Determine the [X, Y] coordinate at the center of the cell enclosing the given text.  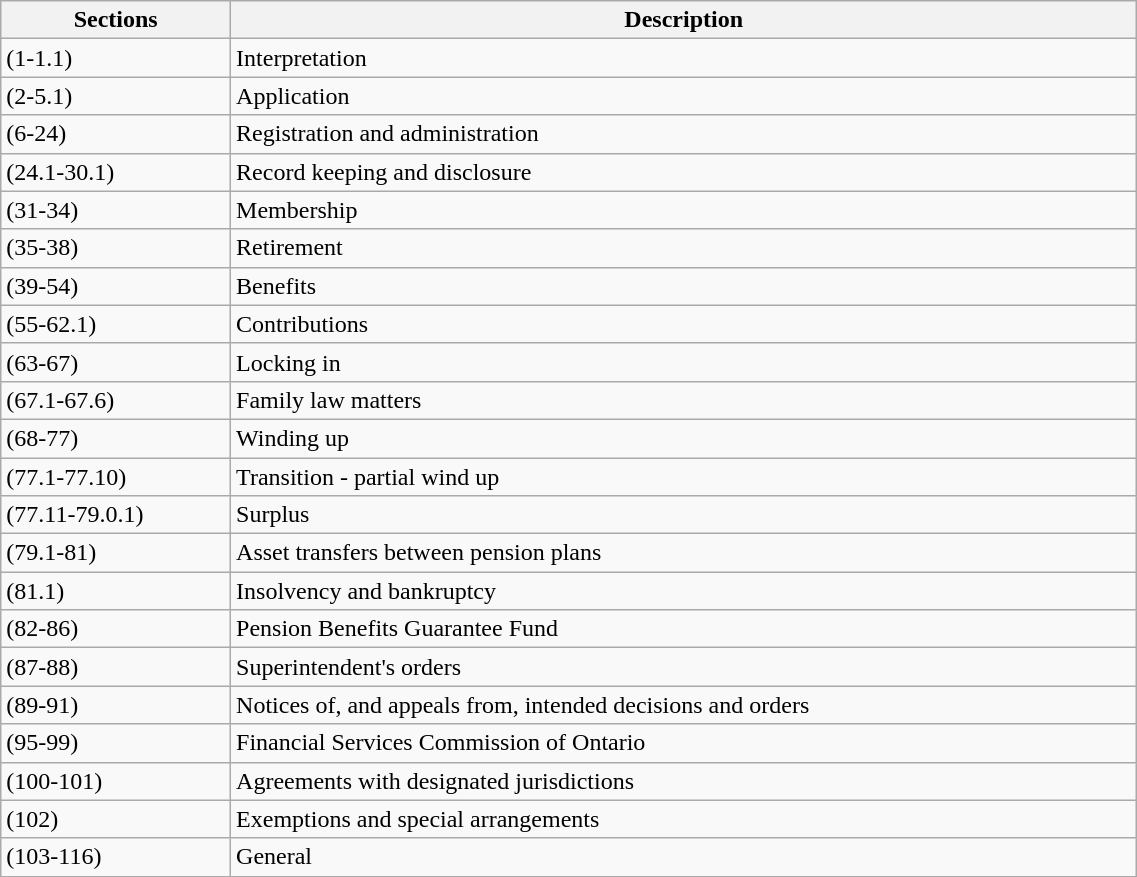
Winding up [684, 438]
Pension Benefits Guarantee Fund [684, 629]
Surplus [684, 515]
(102) [116, 819]
General [684, 857]
Insolvency and bankruptcy [684, 591]
(89-91) [116, 705]
Registration and administration [684, 134]
Record keeping and disclosure [684, 172]
(79.1-81) [116, 553]
(68-77) [116, 438]
Description [684, 20]
Benefits [684, 286]
Locking in [684, 362]
(6-24) [116, 134]
Membership [684, 210]
Interpretation [684, 58]
(2-5.1) [116, 96]
(95-99) [116, 743]
(87-88) [116, 667]
Financial Services Commission of Ontario [684, 743]
(31-34) [116, 210]
Contributions [684, 324]
(103-116) [116, 857]
Retirement [684, 248]
(39-54) [116, 286]
Notices of, and appeals from, intended decisions and orders [684, 705]
(35-38) [116, 248]
Exemptions and special arrangements [684, 819]
(63-67) [116, 362]
(77.1-77.10) [116, 477]
(81.1) [116, 591]
Transition - partial wind up [684, 477]
Superintendent's orders [684, 667]
(67.1-67.6) [116, 400]
Asset transfers between pension plans [684, 553]
(24.1-30.1) [116, 172]
(100-101) [116, 781]
(77.11-79.0.1) [116, 515]
Agreements with designated jurisdictions [684, 781]
(1-1.1) [116, 58]
(55-62.1) [116, 324]
Sections [116, 20]
Family law matters [684, 400]
Application [684, 96]
(82-86) [116, 629]
